Search for the cell housing the specified text and yield its [X, Y] center coordinate. 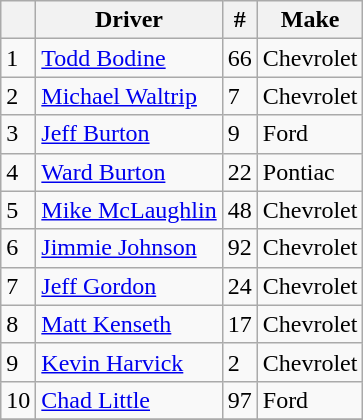
17 [240, 324]
5 [18, 210]
Chad Little [129, 400]
97 [240, 400]
Driver [129, 20]
# [240, 20]
6 [18, 248]
Jeff Gordon [129, 286]
Mike McLaughlin [129, 210]
Jeff Burton [129, 134]
Ward Burton [129, 172]
Kevin Harvick [129, 362]
8 [18, 324]
48 [240, 210]
Make [310, 20]
1 [18, 58]
24 [240, 286]
10 [18, 400]
Jimmie Johnson [129, 248]
Pontiac [310, 172]
4 [18, 172]
22 [240, 172]
3 [18, 134]
92 [240, 248]
Matt Kenseth [129, 324]
66 [240, 58]
Todd Bodine [129, 58]
Michael Waltrip [129, 96]
